Determine the (X, Y) coordinate at the center of the cell enclosing the given text.  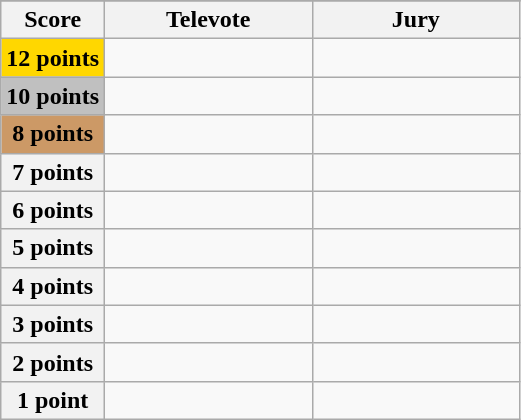
12 points (53, 58)
3 points (53, 324)
5 points (53, 248)
10 points (53, 96)
Televote (209, 20)
Score (53, 20)
2 points (53, 362)
1 point (53, 400)
4 points (53, 286)
6 points (53, 210)
Jury (416, 20)
8 points (53, 134)
7 points (53, 172)
